Identify which cell holds the provided text, then report its [X, Y] central coordinate. 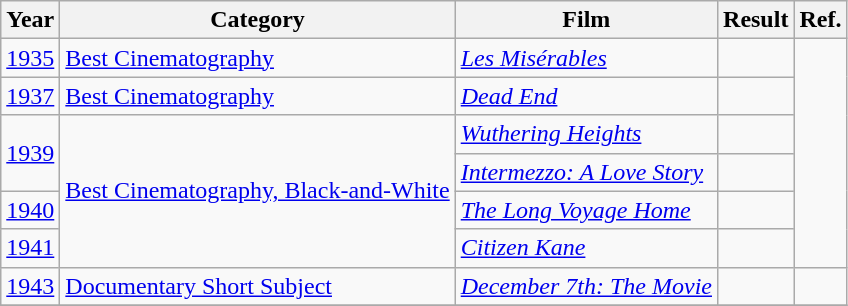
Dead End [586, 96]
Les Misérables [586, 58]
1935 [30, 58]
1939 [30, 153]
1941 [30, 248]
Result [756, 20]
1940 [30, 210]
Intermezzo: A Love Story [586, 172]
The Long Voyage Home [586, 210]
Wuthering Heights [586, 134]
1937 [30, 96]
Year [30, 20]
December 7th: The Movie [586, 286]
Film [586, 20]
1943 [30, 286]
Citizen Kane [586, 248]
Ref. [820, 20]
Documentary Short Subject [258, 286]
Best Cinematography, Black-and-White [258, 191]
Category [258, 20]
